Provide the (x, y) coordinate of the cell's center where the given text is located.  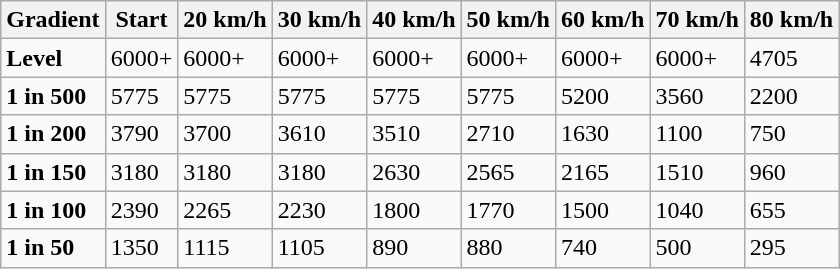
2200 (791, 96)
1 in 100 (53, 210)
30 km/h (319, 20)
2710 (508, 134)
2165 (602, 172)
1770 (508, 210)
60 km/h (602, 20)
1 in 50 (53, 248)
1040 (697, 210)
3790 (142, 134)
1 in 150 (53, 172)
500 (697, 248)
2230 (319, 210)
1350 (142, 248)
655 (791, 210)
3560 (697, 96)
750 (791, 134)
2630 (414, 172)
2565 (508, 172)
1500 (602, 210)
1 in 200 (53, 134)
50 km/h (508, 20)
3510 (414, 134)
740 (602, 248)
2390 (142, 210)
2265 (225, 210)
40 km/h (414, 20)
1800 (414, 210)
880 (508, 248)
1115 (225, 248)
295 (791, 248)
3610 (319, 134)
3700 (225, 134)
Level (53, 58)
1510 (697, 172)
890 (414, 248)
70 km/h (697, 20)
1100 (697, 134)
1630 (602, 134)
4705 (791, 58)
1105 (319, 248)
1 in 500 (53, 96)
20 km/h (225, 20)
80 km/h (791, 20)
960 (791, 172)
Gradient (53, 20)
Start (142, 20)
5200 (602, 96)
